From the cell containing the given text, extract its center point as [x, y] coordinate. 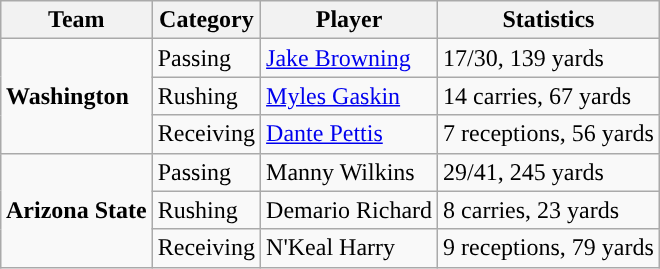
7 receptions, 56 yards [549, 134]
Washington [76, 96]
N'Keal Harry [350, 248]
8 carries, 23 yards [549, 210]
29/41, 245 yards [549, 172]
Player [350, 20]
Arizona State [76, 210]
17/30, 139 yards [549, 58]
Manny Wilkins [350, 172]
14 carries, 67 yards [549, 96]
Dante Pettis [350, 134]
Myles Gaskin [350, 96]
Statistics [549, 20]
Team [76, 20]
Jake Browning [350, 58]
Category [206, 20]
9 receptions, 79 yards [549, 248]
Demario Richard [350, 210]
